Capture the cell that displays the provided text and extract its (x, y) central coordinate. 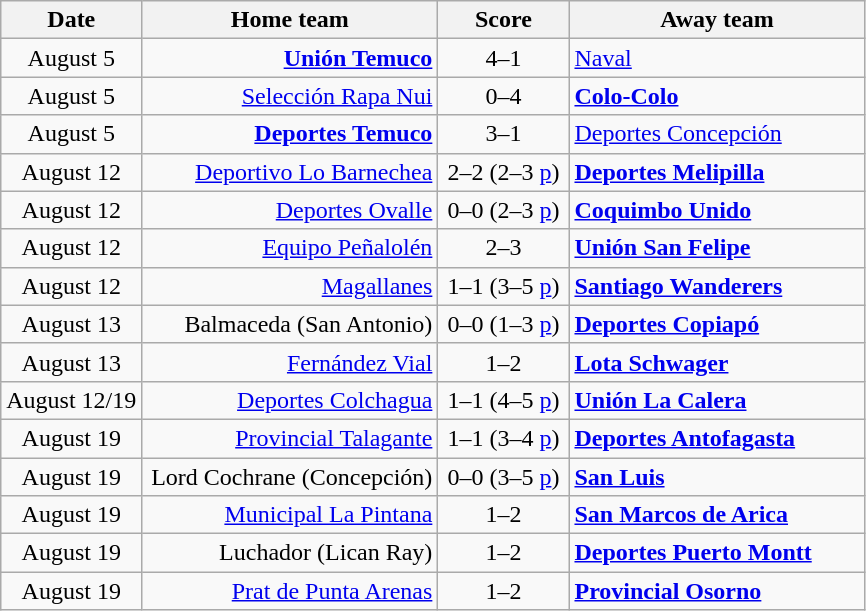
0–0 (2–3 p) (504, 210)
Santiago Wanderers (717, 286)
Unión Temuco (290, 58)
Deportes Concepción (717, 134)
Fernández Vial (290, 362)
Deportes Ovalle (290, 210)
Balmaceda (San Antonio) (290, 324)
Municipal La Pintana (290, 515)
Away team (717, 20)
Deportivo Lo Barnechea (290, 172)
0–0 (1–3 p) (504, 324)
3–1 (504, 134)
Deportes Antofagasta (717, 438)
Magallanes (290, 286)
San Luis (717, 477)
Provincial Osorno (717, 591)
San Marcos de Arica (717, 515)
Equipo Peñalolén (290, 248)
Colo-Colo (717, 96)
Deportes Puerto Montt (717, 553)
Deportes Melipilla (717, 172)
Provincial Talagante (290, 438)
0–4 (504, 96)
1–1 (3–5 p) (504, 286)
August 12/19 (72, 400)
2–2 (2–3 p) (504, 172)
Deportes Colchagua (290, 400)
Lota Schwager (717, 362)
4–1 (504, 58)
Date (72, 20)
0–0 (3–5 p) (504, 477)
Score (504, 20)
Luchador (Lican Ray) (290, 553)
1–1 (3–4 p) (504, 438)
Prat de Punta Arenas (290, 591)
2–3 (504, 248)
Unión San Felipe (717, 248)
Coquimbo Unido (717, 210)
Deportes Copiapó (717, 324)
Deportes Temuco (290, 134)
Home team (290, 20)
Unión La Calera (717, 400)
Lord Cochrane (Concepción) (290, 477)
Selección Rapa Nui (290, 96)
1–1 (4–5 p) (504, 400)
Naval (717, 58)
